Return [X, Y] of the center of cell containing provided text 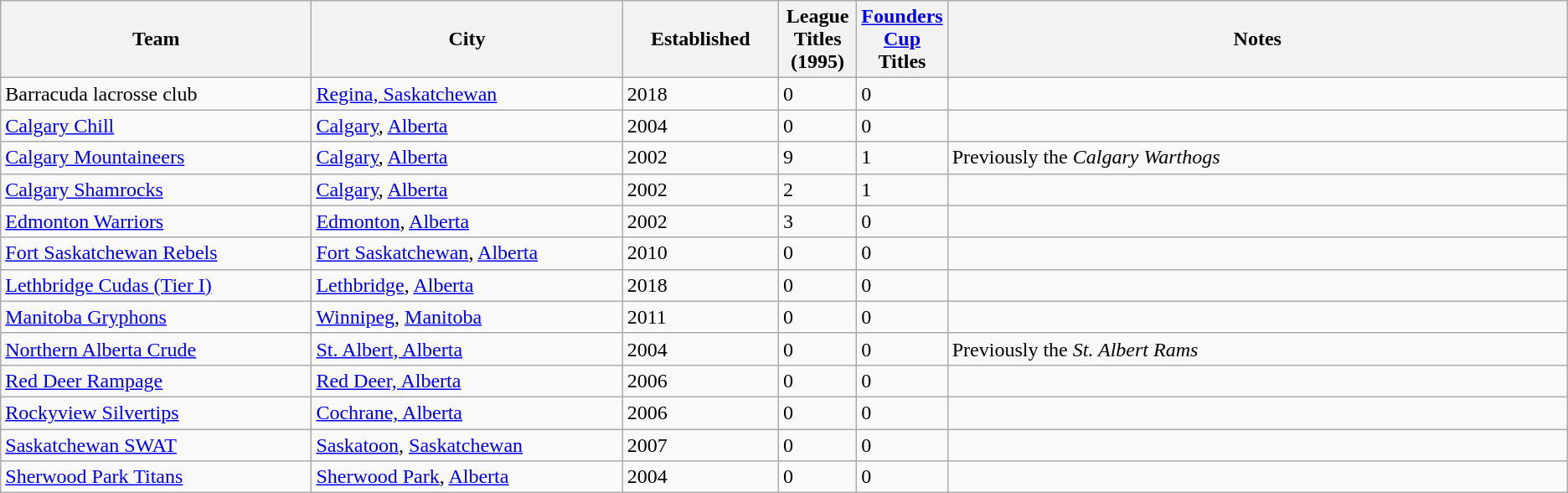
Calgary Mountaineers [156, 158]
Notes [1257, 39]
Saskatoon, Saskatchewan [467, 445]
Sherwood Park Titans [156, 477]
2010 [700, 253]
Regina, Saskatchewan [467, 94]
Saskatchewan SWAT [156, 445]
Winnipeg, Manitoba [467, 317]
9 [818, 158]
Previously the Calgary Warthogs [1257, 158]
Edmonton, Alberta [467, 221]
Established [700, 39]
Northern Alberta Crude [156, 349]
Team [156, 39]
Fort Saskatchewan, Alberta [467, 253]
Edmonton Warriors [156, 221]
Lethbridge Cudas (Tier I) [156, 285]
Calgary Shamrocks [156, 189]
Rockyview Silvertips [156, 413]
Cochrane, Alberta [467, 413]
St. Albert, Alberta [467, 349]
Barracuda lacrosse club [156, 94]
Fort Saskatchewan Rebels [156, 253]
Manitoba Gryphons [156, 317]
2 [818, 189]
Previously the St. Albert Rams [1257, 349]
2011 [700, 317]
3 [818, 221]
Calgary Chill [156, 126]
League Titles (1995) [818, 39]
Lethbridge, Alberta [467, 285]
City [467, 39]
Red Deer, Alberta [467, 381]
Founders Cup Titles [902, 39]
Sherwood Park, Alberta [467, 477]
Red Deer Rampage [156, 381]
2007 [700, 445]
